Scan for the cell matching the given text and deliver its [x, y] coordinate at center. 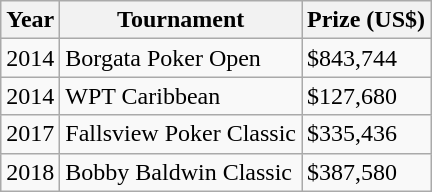
$335,436 [366, 134]
WPT Caribbean [181, 96]
Borgata Poker Open [181, 58]
Fallsview Poker Classic [181, 134]
2017 [30, 134]
$387,580 [366, 172]
2018 [30, 172]
Prize (US$) [366, 20]
$127,680 [366, 96]
$843,744 [366, 58]
Bobby Baldwin Classic [181, 172]
Year [30, 20]
Tournament [181, 20]
